Return (X, Y) of the center of cell containing provided text 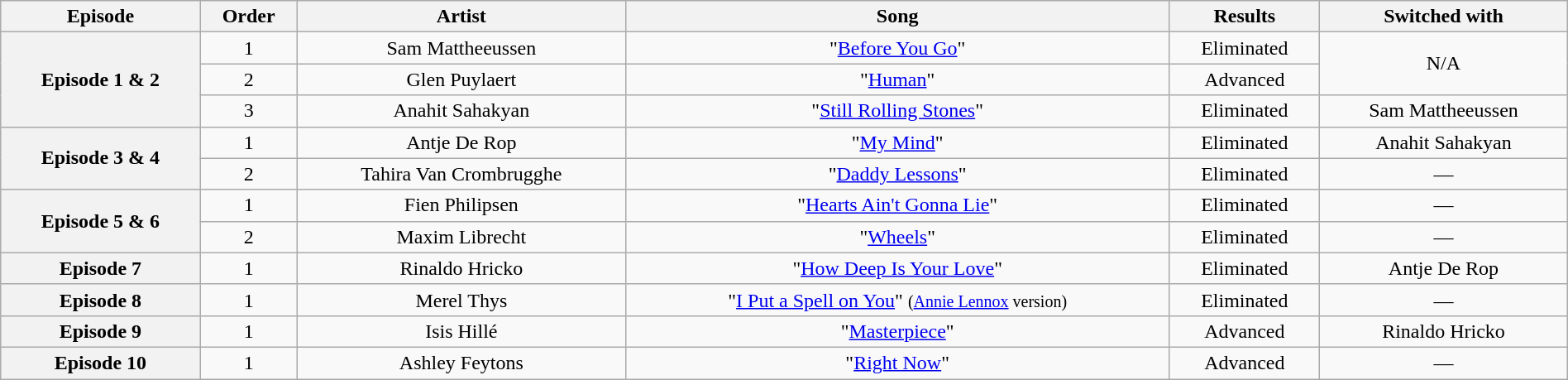
Artist (461, 17)
"How Deep Is Your Love" (896, 268)
Episode 9 (101, 331)
Tahira Van Crombrugghe (461, 174)
"Still Rolling Stones" (896, 111)
"Wheels" (896, 237)
Episode 5 & 6 (101, 221)
"I Put a Spell on You" (Annie Lennox version) (896, 300)
Episode 3 & 4 (101, 158)
Episode 8 (101, 300)
"My Mind" (896, 142)
"Before You Go" (896, 48)
Isis Hillé (461, 331)
Episode 7 (101, 268)
Song (896, 17)
Switched with (1444, 17)
"Hearts Ain't Gonna Lie" (896, 205)
Fien Philipsen (461, 205)
Order (248, 17)
Merel Thys (461, 300)
3 (248, 111)
Glen Puylaert (461, 79)
"Right Now" (896, 363)
"Human" (896, 79)
Ashley Feytons (461, 363)
"Masterpiece" (896, 331)
Maxim Librecht (461, 237)
Episode (101, 17)
Results (1245, 17)
"Daddy Lessons" (896, 174)
Episode 1 & 2 (101, 79)
N/A (1444, 64)
Episode 10 (101, 363)
